Return [X, Y] of the center of cell containing provided text 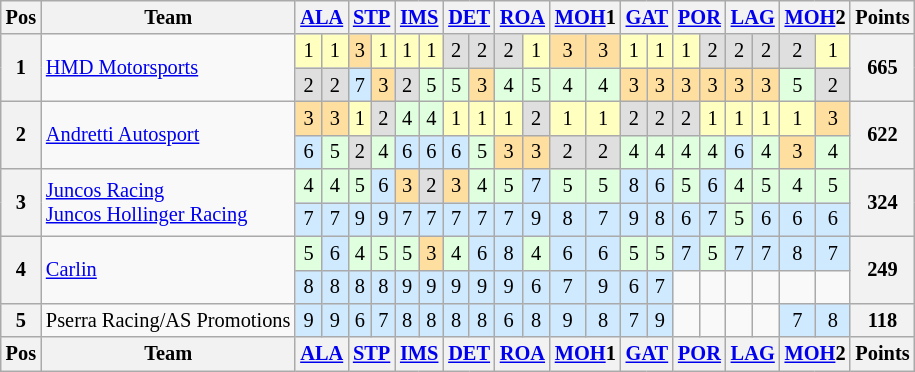
324 [882, 202]
665 [882, 68]
Carlin [168, 270]
118 [882, 320]
622 [882, 134]
249 [882, 270]
Andretti Autosport [168, 134]
HMD Motorsports [168, 68]
Pserra Racing/AS Promotions [168, 320]
Juncos RacingJuncos Hollinger Racing [168, 202]
